Scan for the cell matching the given text and deliver its (x, y) coordinate at center. 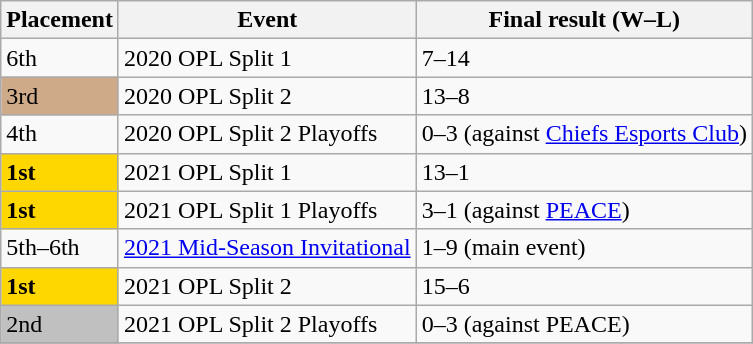
Placement (60, 20)
3–1 (against PEACE) (584, 210)
5th–6th (60, 248)
2021 OPL Split 1 Playoffs (267, 210)
2021 OPL Split 2 (267, 286)
0–3 (against PEACE) (584, 324)
4th (60, 134)
15–6 (584, 286)
2021 Mid-Season Invitational (267, 248)
3rd (60, 96)
2020 OPL Split 1 (267, 58)
Event (267, 20)
13–1 (584, 172)
13–8 (584, 96)
2020 OPL Split 2 (267, 96)
2nd (60, 324)
Final result (W–L) (584, 20)
6th (60, 58)
1–9 (main event) (584, 248)
2020 OPL Split 2 Playoffs (267, 134)
7–14 (584, 58)
0–3 (against Chiefs Esports Club) (584, 134)
2021 OPL Split 1 (267, 172)
2021 OPL Split 2 Playoffs (267, 324)
